Capture the cell that displays the provided text and extract its (x, y) central coordinate. 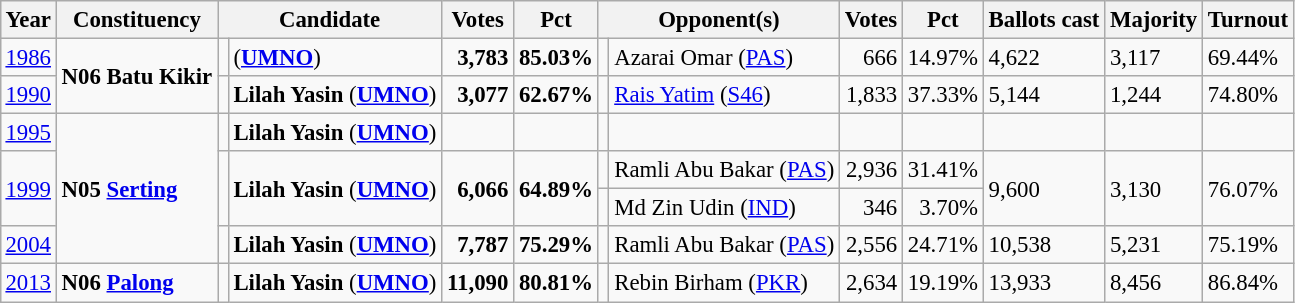
13,933 (1044, 283)
N06 Palong (136, 283)
31.41% (942, 170)
9,600 (1044, 188)
5,231 (1154, 245)
80.81% (556, 283)
6,066 (478, 188)
64.89% (556, 188)
1995 (28, 133)
10,538 (1044, 245)
11,090 (478, 283)
76.07% (1248, 188)
Ballots cast (1044, 20)
3,117 (1154, 57)
3,130 (1154, 188)
74.80% (1248, 95)
62.67% (556, 95)
2,556 (872, 245)
75.19% (1248, 245)
1999 (28, 188)
19.19% (942, 283)
5,144 (1044, 95)
N06 Batu Kikir (136, 76)
N05 Serting (136, 189)
Rebin Birham (PKR) (724, 283)
24.71% (942, 245)
2,936 (872, 170)
14.97% (942, 57)
3,077 (478, 95)
85.03% (556, 57)
Majority (1154, 20)
2,634 (872, 283)
1,833 (872, 95)
Year (28, 20)
8,456 (1154, 283)
Md Zin Udin (IND) (724, 208)
7,787 (478, 245)
1,244 (1154, 95)
37.33% (942, 95)
1986 (28, 57)
666 (872, 57)
86.84% (1248, 283)
(UMNO) (335, 57)
1990 (28, 95)
2013 (28, 283)
75.29% (556, 245)
Turnout (1248, 20)
Candidate (330, 20)
Opponent(s) (718, 20)
Azarai Omar (PAS) (724, 57)
4,622 (1044, 57)
Rais Yatim (S46) (724, 95)
3,783 (478, 57)
Constituency (136, 20)
2004 (28, 245)
3.70% (942, 208)
69.44% (1248, 57)
346 (872, 208)
